Find where the given text appears and provide that cell's center as (X, Y) coordinate. 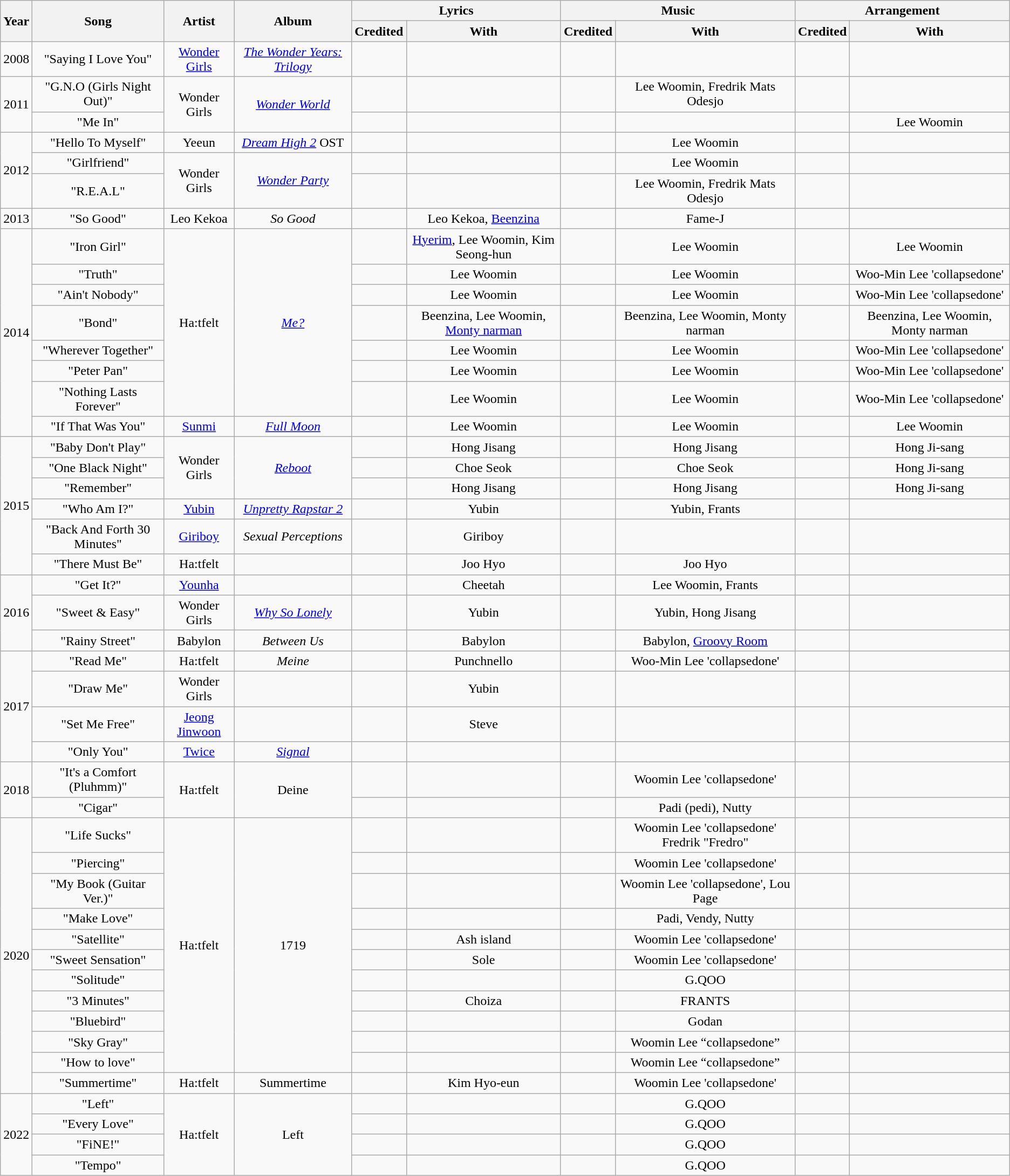
The Wonder Years: Trilogy (293, 59)
"R.E.A.L" (98, 191)
Yeeun (199, 142)
Lee Woomin, Frants (706, 585)
Signal (293, 752)
Babylon, Groovy Room (706, 640)
Sunmi (199, 427)
2018 (16, 790)
"So Good" (98, 218)
Sole (483, 960)
Between Us (293, 640)
"Peter Pan" (98, 371)
Wonder Party (293, 180)
"If That Was You" (98, 427)
"Make Love" (98, 919)
"Me In" (98, 122)
So Good (293, 218)
"It's a Comfort (Pluhmm)" (98, 780)
Younha (199, 585)
Cheetah (483, 585)
Full Moon (293, 427)
"There Must Be" (98, 564)
"Sweet Sensation" (98, 960)
"Saying I Love You" (98, 59)
2011 (16, 105)
Fame-J (706, 218)
2017 (16, 706)
Woomin Lee 'collapsedone' Fredrik "Fredro" (706, 835)
Arrangement (903, 11)
2013 (16, 218)
Left (293, 1134)
"Piercing" (98, 863)
1719 (293, 945)
Song (98, 21)
2012 (16, 170)
Why So Lonely (293, 613)
Reboot (293, 468)
"Ain't Nobody" (98, 295)
"Set Me Free" (98, 724)
"Sweet & Easy" (98, 613)
"Bond" (98, 323)
"3 Minutes" (98, 1001)
Music (678, 11)
Unpretty Rapstar 2 (293, 509)
"Tempo" (98, 1165)
Summertime (293, 1083)
Sexual Perceptions (293, 536)
"Cigar" (98, 808)
"Draw Me" (98, 688)
Lyrics (456, 11)
Yubin, Frants (706, 509)
"One Black Night" (98, 468)
Leo Kekoa, Beenzina (483, 218)
"Back And Forth 30 Minutes" (98, 536)
2020 (16, 956)
"Remember" (98, 488)
"Truth" (98, 274)
Padi, Vendy, Nutty (706, 919)
Steve (483, 724)
2016 (16, 613)
"Nothing Lasts Forever" (98, 399)
"Life Sucks" (98, 835)
Padi (pedi), Nutty (706, 808)
"Wherever Together" (98, 351)
Me? (293, 323)
Hyerim, Lee Woomin, Kim Seong-hun (483, 246)
"Read Me" (98, 661)
"Sky Gray" (98, 1042)
Deine (293, 790)
Year (16, 21)
"Every Love" (98, 1124)
"Rainy Street" (98, 640)
"Baby Don't Play" (98, 447)
"Iron Girl" (98, 246)
2022 (16, 1134)
2008 (16, 59)
"Left" (98, 1103)
Punchnello (483, 661)
Album (293, 21)
"Girlfriend" (98, 163)
Yubin, Hong Jisang (706, 613)
"FiNE!" (98, 1145)
Choiza (483, 1001)
"How to love" (98, 1062)
"Get It?" (98, 585)
Twice (199, 752)
2015 (16, 506)
"My Book (Guitar Ver.)" (98, 891)
"Bluebird" (98, 1021)
2014 (16, 333)
Dream High 2 OST (293, 142)
Leo Kekoa (199, 218)
FRANTS (706, 1001)
Woomin Lee 'collapsedone', Lou Page (706, 891)
Kim Hyo-eun (483, 1083)
"Who Am I?" (98, 509)
"Hello To Myself" (98, 142)
"G.N.O (Girls Night Out)" (98, 94)
"Summertime" (98, 1083)
Meine (293, 661)
Jeong Jinwoon (199, 724)
"Solitude" (98, 980)
"Only You" (98, 752)
Ash island (483, 939)
Wonder World (293, 105)
Artist (199, 21)
Godan (706, 1021)
"Satellite" (98, 939)
